Return the [X, Y] coordinate for the center point of the cell that contains the specified text.  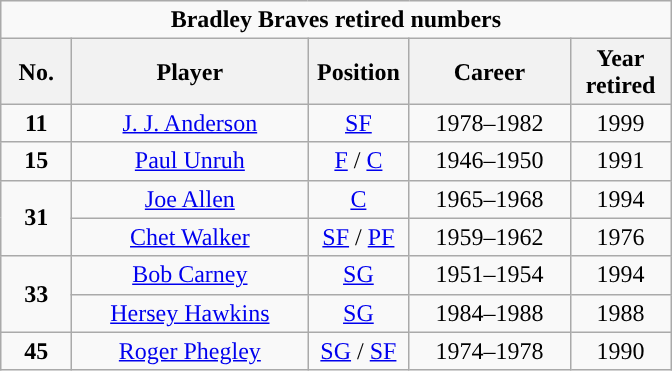
Player [190, 72]
1951–1954 [490, 275]
F / C [358, 161]
1976 [620, 237]
1990 [620, 351]
Year retired [620, 72]
Position [358, 72]
Bradley Braves retired numbers [336, 20]
1984–1988 [490, 313]
1978–1982 [490, 123]
No. [36, 72]
1946–1950 [490, 161]
1988 [620, 313]
1965–1968 [490, 199]
45 [36, 351]
15 [36, 161]
33 [36, 294]
Hersey Hawkins [190, 313]
Career [490, 72]
Paul Unruh [190, 161]
Bob Carney [190, 275]
11 [36, 123]
Roger Phegley [190, 351]
C [358, 199]
31 [36, 218]
Chet Walker [190, 237]
SF / PF [358, 237]
1959–1962 [490, 237]
1991 [620, 161]
SG / SF [358, 351]
J. J. Anderson [190, 123]
1974–1978 [490, 351]
SF [358, 123]
Joe Allen [190, 199]
1999 [620, 123]
